Locate the cell with the specified text and output its (x, y) center coordinate. 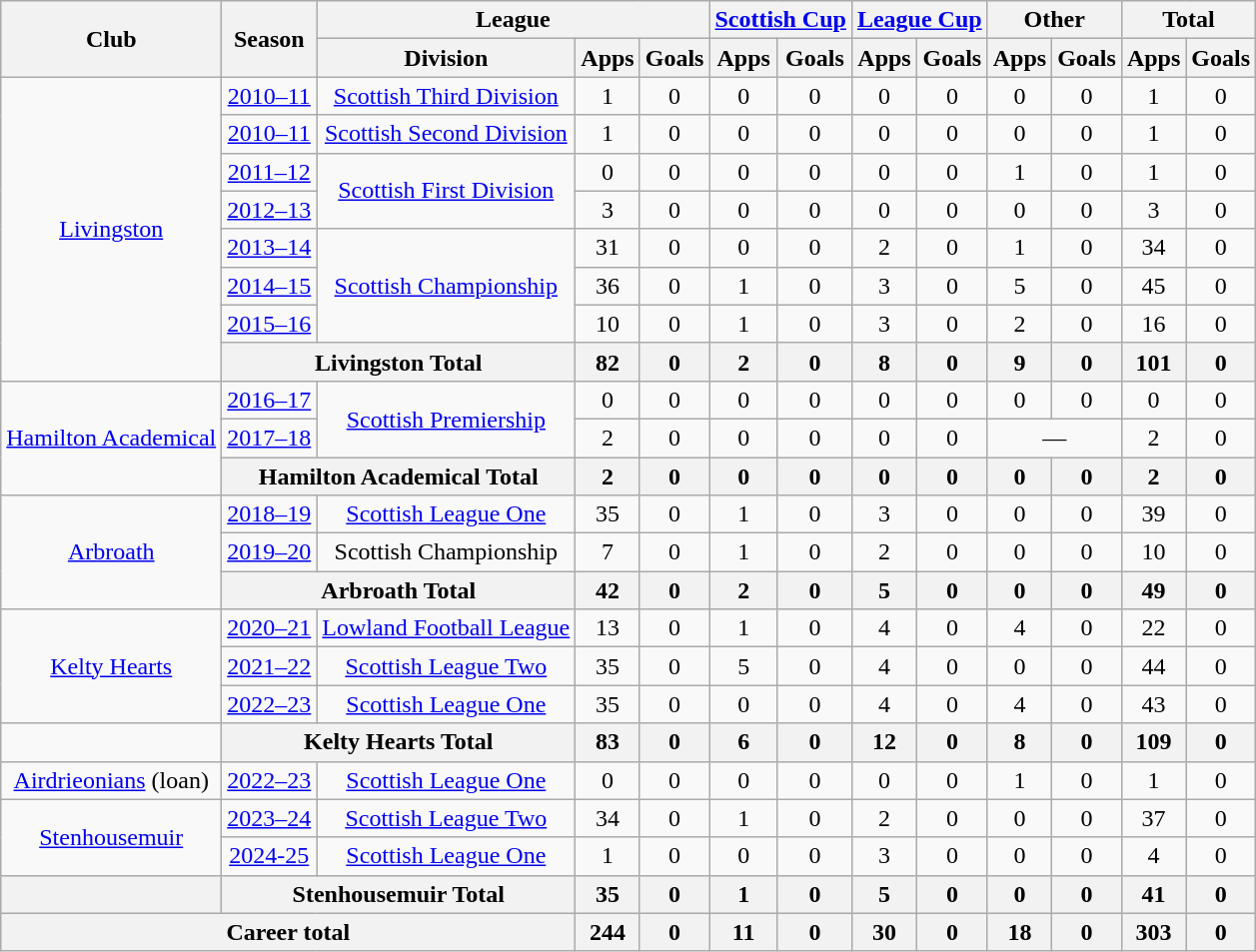
Hamilton Academical (112, 438)
2014–15 (270, 286)
11 (743, 932)
42 (608, 590)
7 (608, 552)
12 (883, 742)
41 (1153, 894)
Scottish Premiership (446, 419)
Hamilton Academical Total (399, 476)
Season (270, 39)
22 (1153, 628)
League Cup (919, 20)
9 (1019, 362)
Arbroath (112, 552)
Division (446, 58)
Stenhousemuir (112, 837)
303 (1153, 932)
101 (1153, 362)
Livingston Total (399, 362)
2018–19 (270, 514)
30 (883, 932)
39 (1153, 514)
Arbroath Total (399, 590)
2013–14 (270, 248)
36 (608, 286)
2012–13 (270, 210)
2020–21 (270, 628)
31 (608, 248)
Kelty Hearts (112, 666)
League (514, 20)
16 (1153, 324)
37 (1153, 818)
Airdrieonians (loan) (112, 780)
Club (112, 39)
2015–16 (270, 324)
13 (608, 628)
82 (608, 362)
Scottish Cup (780, 20)
Stenhousemuir Total (399, 894)
— (1054, 438)
18 (1019, 932)
Lowland Football League (446, 628)
83 (608, 742)
244 (608, 932)
2016–17 (270, 400)
Total (1188, 20)
2019–20 (270, 552)
45 (1153, 286)
Scottish First Division (446, 191)
Other (1054, 20)
2024-25 (270, 856)
44 (1153, 666)
109 (1153, 742)
6 (743, 742)
Livingston (112, 229)
Kelty Hearts Total (399, 742)
2023–24 (270, 818)
2011–12 (270, 172)
Scottish Third Division (446, 96)
Scottish Second Division (446, 134)
2021–22 (270, 666)
2017–18 (270, 438)
43 (1153, 704)
49 (1153, 590)
Career total (288, 932)
